From the cell containing the given text, extract its center point as (X, Y) coordinate. 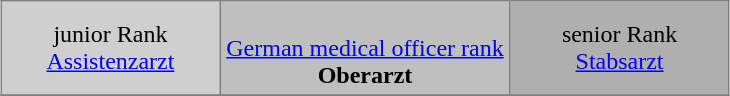
junior RankAssistenzarzt (110, 48)
German medical officer rankOberarzt (366, 48)
senior RankStabsarzt (619, 48)
